Provide the (X, Y) coordinate of the cell's center where the given text is located.  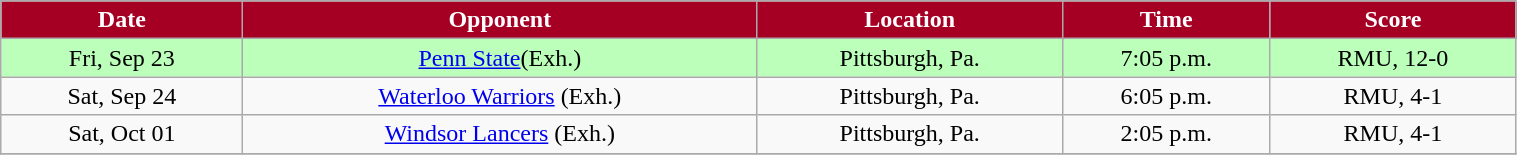
Fri, Sep 23 (122, 58)
Windsor Lancers (Exh.) (500, 134)
7:05 p.m. (1166, 58)
6:05 p.m. (1166, 96)
Date (122, 20)
Penn State(Exh.) (500, 58)
Location (910, 20)
Score (1393, 20)
2:05 p.m. (1166, 134)
Time (1166, 20)
RMU, 12-0 (1393, 58)
Sat, Sep 24 (122, 96)
Sat, Oct 01 (122, 134)
Opponent (500, 20)
Waterloo Warriors (Exh.) (500, 96)
